Output the [X, Y] coordinate of the center of the cell containing the given text.  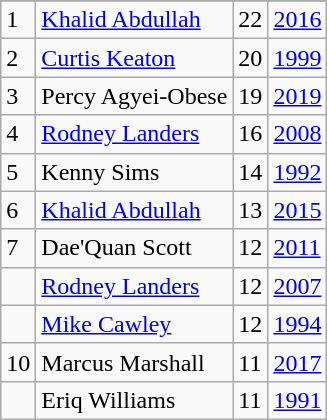
Mike Cawley [134, 324]
Marcus Marshall [134, 362]
1994 [298, 324]
2017 [298, 362]
2016 [298, 20]
2015 [298, 210]
13 [250, 210]
10 [18, 362]
20 [250, 58]
Dae'Quan Scott [134, 248]
1999 [298, 58]
2011 [298, 248]
2019 [298, 96]
1991 [298, 400]
Curtis Keaton [134, 58]
5 [18, 172]
Eriq Williams [134, 400]
Kenny Sims [134, 172]
6 [18, 210]
3 [18, 96]
2008 [298, 134]
22 [250, 20]
2 [18, 58]
Percy Agyei-Obese [134, 96]
1 [18, 20]
1992 [298, 172]
14 [250, 172]
4 [18, 134]
19 [250, 96]
2007 [298, 286]
7 [18, 248]
16 [250, 134]
